Provide the [x, y] coordinate of the cell's center where the given text is located.  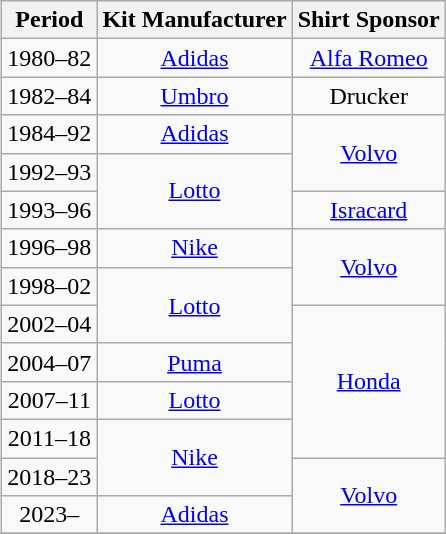
Drucker [368, 96]
Puma [194, 362]
2004–07 [50, 362]
2011–18 [50, 438]
1998–02 [50, 286]
Period [50, 20]
Shirt Sponsor [368, 20]
1980–82 [50, 58]
Kit Manufacturer [194, 20]
Isracard [368, 210]
1992–93 [50, 172]
Honda [368, 381]
1996–98 [50, 248]
1993–96 [50, 210]
Alfa Romeo [368, 58]
1984–92 [50, 134]
Umbro [194, 96]
2023– [50, 515]
2007–11 [50, 400]
2018–23 [50, 477]
1982–84 [50, 96]
2002–04 [50, 324]
